From the cell containing the given text, extract its center point as [x, y] coordinate. 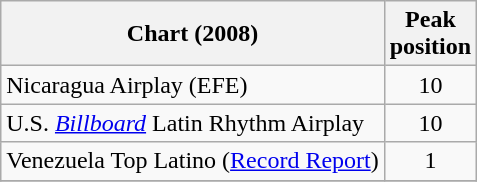
Peakposition [430, 34]
1 [430, 161]
Venezuela Top Latino (Record Report) [192, 161]
Nicaragua Airplay (EFE) [192, 85]
U.S. Billboard Latin Rhythm Airplay [192, 123]
Chart (2008) [192, 34]
